Output the [x, y] coordinate of the center of the cell containing the given text.  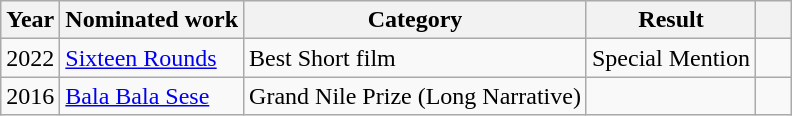
2016 [30, 96]
Nominated work [152, 20]
Special Mention [670, 58]
Sixteen Rounds [152, 58]
Year [30, 20]
Best Short film [416, 58]
2022 [30, 58]
Category [416, 20]
Grand Nile Prize (Long Narrative) [416, 96]
Result [670, 20]
Bala Bala Sese [152, 96]
